Provide the (X, Y) coordinate of the cell's center where the given text is located.  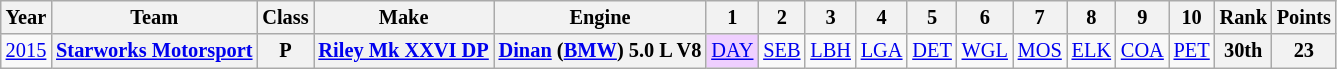
ELK (1092, 51)
DET (932, 51)
8 (1092, 17)
2 (782, 17)
3 (830, 17)
LBH (830, 51)
Rank (1244, 17)
30th (1244, 51)
Team (154, 17)
Year (26, 17)
PET (1192, 51)
MOS (1040, 51)
COA (1142, 51)
6 (985, 17)
WGL (985, 51)
P (285, 51)
Engine (600, 17)
Points (1304, 17)
Class (285, 17)
Dinan (BMW) 5.0 L V8 (600, 51)
23 (1304, 51)
Starworks Motorsport (154, 51)
DAY (732, 51)
LGA (882, 51)
9 (1142, 17)
7 (1040, 17)
Riley Mk XXVI DP (404, 51)
2015 (26, 51)
10 (1192, 17)
SEB (782, 51)
4 (882, 17)
1 (732, 17)
5 (932, 17)
Make (404, 17)
